Pinpoint the cell where the given text exists, returning its [x, y] midpoint coordinate. 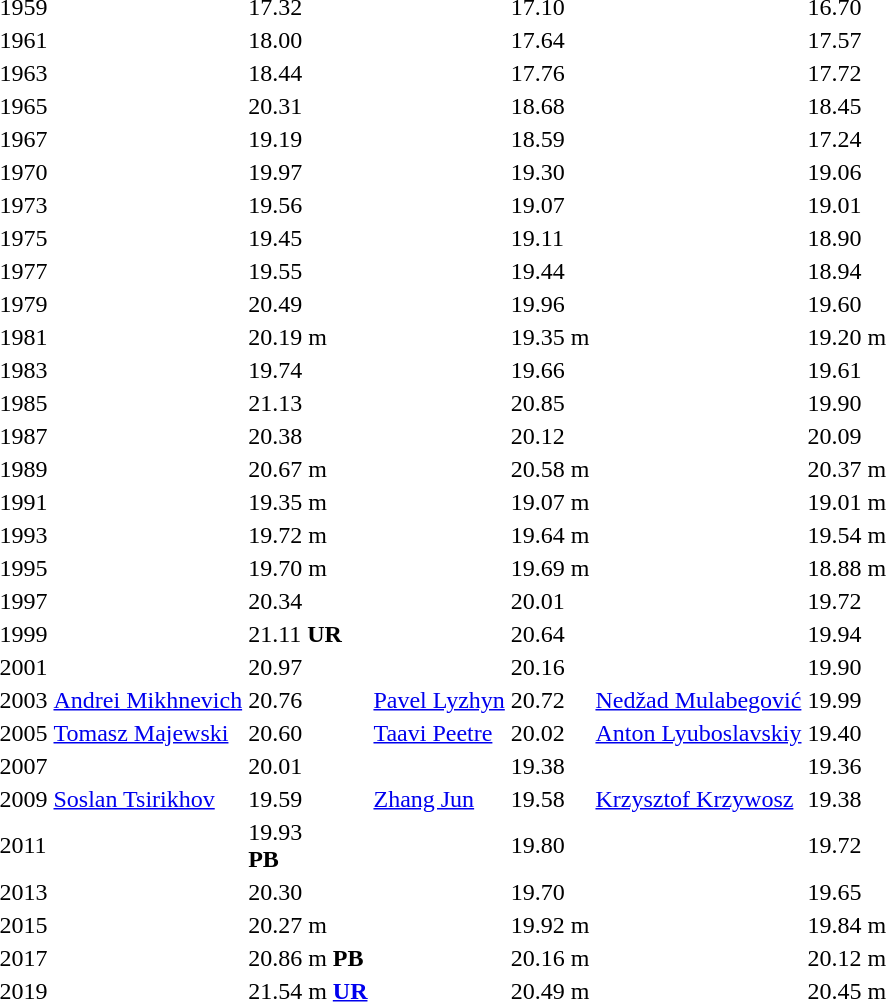
18.00 [308, 40]
19.19 [308, 139]
19.07 [550, 205]
Nedžad Mulabegović [698, 700]
20.85 [550, 403]
20.16 m [550, 958]
19.70 m [308, 568]
19.69 m [550, 568]
20.16 [550, 667]
19.38 [550, 766]
19.92 m [550, 925]
20.60 [308, 733]
Andrei Mikhnevich [148, 700]
20.97 [308, 667]
17.64 [550, 40]
19.93 PB [308, 846]
17.76 [550, 73]
21.11 UR [308, 634]
19.66 [550, 370]
19.96 [550, 304]
19.80 [550, 846]
19.30 [550, 172]
21.13 [308, 403]
20.38 [308, 436]
Tomasz Majewski [148, 733]
20.31 [308, 106]
20.76 [308, 700]
19.72 m [308, 535]
19.70 [550, 892]
20.58 m [550, 469]
19.56 [308, 205]
20.27 m [308, 925]
20.72 [550, 700]
20.12 [550, 436]
19.11 [550, 238]
19.64 m [550, 535]
19.55 [308, 271]
20.19 m [308, 337]
20.49 [308, 304]
20.86 m PB [308, 958]
19.07 m [550, 502]
19.74 [308, 370]
19.59 [308, 799]
19.97 [308, 172]
Krzysztof Krzywosz [698, 799]
20.34 [308, 601]
20.02 [550, 733]
20.67 m [308, 469]
Anton Lyuboslavskiy [698, 733]
20.30 [308, 892]
Soslan Tsirikhov [148, 799]
20.64 [550, 634]
18.44 [308, 73]
19.45 [308, 238]
19.44 [550, 271]
Pavel Lyzhyn [439, 700]
18.68 [550, 106]
Taavi Peetre [439, 733]
19.58 [550, 799]
Zhang Jun [439, 799]
18.59 [550, 139]
